Extract the [x, y] coordinate from the center of the cell holding the provided text.  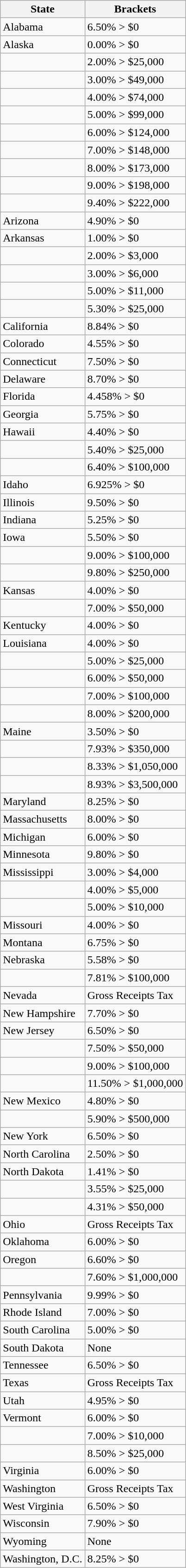
6.925% > $0 [135, 484]
Alaska [43, 44]
South Dakota [43, 1348]
9.40% > $222,000 [135, 203]
4.90% > $0 [135, 221]
Connecticut [43, 361]
Rhode Island [43, 1312]
Georgia [43, 414]
7.81% > $100,000 [135, 978]
Florida [43, 397]
3.55% > $25,000 [135, 1189]
Mississippi [43, 872]
Minnesota [43, 855]
5.40% > $25,000 [135, 449]
6.00% > $124,000 [135, 132]
7.70% > $0 [135, 1013]
4.80% > $0 [135, 1101]
Kansas [43, 590]
Maine [43, 731]
4.458% > $0 [135, 397]
Nebraska [43, 960]
6.75% > $0 [135, 942]
8.00% > $200,000 [135, 713]
3.00% > $6,000 [135, 273]
Hawaii [43, 432]
North Carolina [43, 1154]
0.00% > $0 [135, 44]
8.00% > $173,000 [135, 167]
9.80% > $250,000 [135, 573]
Delaware [43, 379]
5.25% > $0 [135, 520]
3.00% > $49,000 [135, 80]
Illinois [43, 502]
8.33% > $1,050,000 [135, 766]
7.00% > $148,000 [135, 150]
Arkansas [43, 238]
West Virginia [43, 1506]
2.00% > $25,000 [135, 62]
Massachusetts [43, 819]
Pennsylvania [43, 1295]
Washington, D.C. [43, 1559]
Brackets [135, 9]
Utah [43, 1401]
Michigan [43, 837]
3.00% > $4,000 [135, 872]
North Dakota [43, 1171]
4.31% > $50,000 [135, 1207]
Louisiana [43, 643]
5.75% > $0 [135, 414]
Vermont [43, 1418]
4.00% > $74,000 [135, 97]
4.40% > $0 [135, 432]
5.00% > $25,000 [135, 661]
Montana [43, 942]
9.00% > $198,000 [135, 185]
1.41% > $0 [135, 1171]
Oregon [43, 1259]
5.00% > $0 [135, 1330]
4.00% > $5,000 [135, 890]
5.90% > $500,000 [135, 1119]
Oklahoma [43, 1242]
9.50% > $0 [135, 502]
7.90% > $0 [135, 1524]
New Jersey [43, 1030]
2.00% > $3,000 [135, 256]
5.00% > $99,000 [135, 115]
Virginia [43, 1471]
7.93% > $350,000 [135, 749]
7.00% > $10,000 [135, 1436]
Alabama [43, 27]
7.50% > $0 [135, 361]
5.50% > $0 [135, 538]
2.50% > $0 [135, 1154]
Ohio [43, 1224]
Missouri [43, 925]
State [43, 9]
7.50% > $50,000 [135, 1048]
Nevada [43, 995]
7.00% > $50,000 [135, 608]
5.00% > $10,000 [135, 907]
Wyoming [43, 1541]
Maryland [43, 802]
Idaho [43, 484]
Kentucky [43, 626]
11.50% > $1,000,000 [135, 1084]
6.60% > $0 [135, 1259]
Arizona [43, 221]
South Carolina [43, 1330]
8.00% > $0 [135, 819]
6.40% > $100,000 [135, 467]
5.30% > $25,000 [135, 309]
5.58% > $0 [135, 960]
Wisconsin [43, 1524]
9.80% > $0 [135, 855]
Washington [43, 1488]
4.95% > $0 [135, 1401]
New York [43, 1136]
7.00% > $0 [135, 1312]
6.00% > $50,000 [135, 678]
New Mexico [43, 1101]
8.84% > $0 [135, 326]
Indiana [43, 520]
1.00% > $0 [135, 238]
California [43, 326]
7.00% > $100,000 [135, 696]
Iowa [43, 538]
8.70% > $0 [135, 379]
Tennessee [43, 1365]
8.50% > $25,000 [135, 1453]
8.93% > $3,500,000 [135, 784]
Colorado [43, 344]
Texas [43, 1383]
3.50% > $0 [135, 731]
9.99% > $0 [135, 1295]
7.60% > $1,000,000 [135, 1277]
4.55% > $0 [135, 344]
New Hampshire [43, 1013]
5.00% > $11,000 [135, 291]
